Locate the cell with the specified text and output its [X, Y] center coordinate. 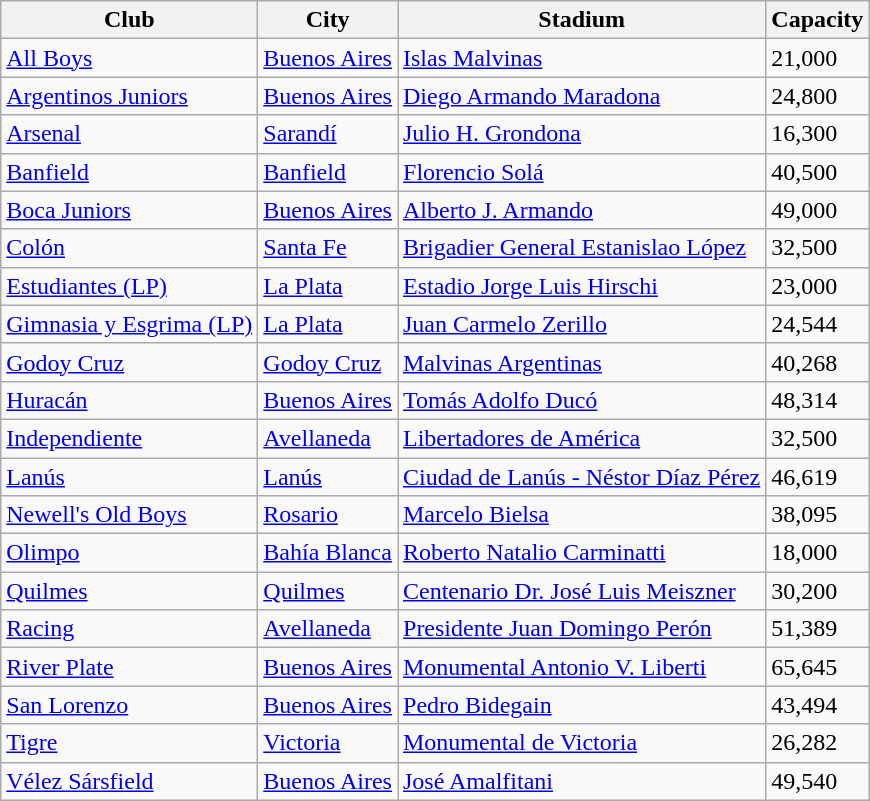
18,000 [818, 553]
Racing [130, 629]
River Plate [130, 667]
Tigre [130, 743]
Newell's Old Boys [130, 515]
Ciudad de Lanús - Néstor Díaz Pérez [582, 477]
Bahía Blanca [328, 553]
Diego Armando Maradona [582, 96]
21,000 [818, 58]
49,540 [818, 781]
Gimnasia y Esgrima (LP) [130, 324]
Vélez Sársfield [130, 781]
Capacity [818, 20]
Julio H. Grondona [582, 134]
Centenario Dr. José Luis Meiszner [582, 591]
24,544 [818, 324]
Huracán [130, 400]
Independiente [130, 438]
Sarandí [328, 134]
46,619 [818, 477]
Islas Malvinas [582, 58]
All Boys [130, 58]
Santa Fe [328, 248]
26,282 [818, 743]
40,268 [818, 362]
Presidente Juan Domingo Perón [582, 629]
Monumental de Victoria [582, 743]
Florencio Solá [582, 172]
24,800 [818, 96]
38,095 [818, 515]
43,494 [818, 705]
Estadio Jorge Luis Hirschi [582, 286]
Roberto Natalio Carminatti [582, 553]
Malvinas Argentinas [582, 362]
Alberto J. Armando [582, 210]
Pedro Bidegain [582, 705]
City [328, 20]
José Amalfitani [582, 781]
40,500 [818, 172]
Victoria [328, 743]
51,389 [818, 629]
Libertadores de América [582, 438]
San Lorenzo [130, 705]
23,000 [818, 286]
49,000 [818, 210]
16,300 [818, 134]
Olimpo [130, 553]
Estudiantes (LP) [130, 286]
Brigadier General Estanislao López [582, 248]
Stadium [582, 20]
30,200 [818, 591]
Juan Carmelo Zerillo [582, 324]
Rosario [328, 515]
Club [130, 20]
Boca Juniors [130, 210]
Argentinos Juniors [130, 96]
Marcelo Bielsa [582, 515]
Arsenal [130, 134]
Monumental Antonio V. Liberti [582, 667]
Colón [130, 248]
48,314 [818, 400]
65,645 [818, 667]
Tomás Adolfo Ducó [582, 400]
